For the text-containing cell, return its midpoint in (X, Y) coordinate format. 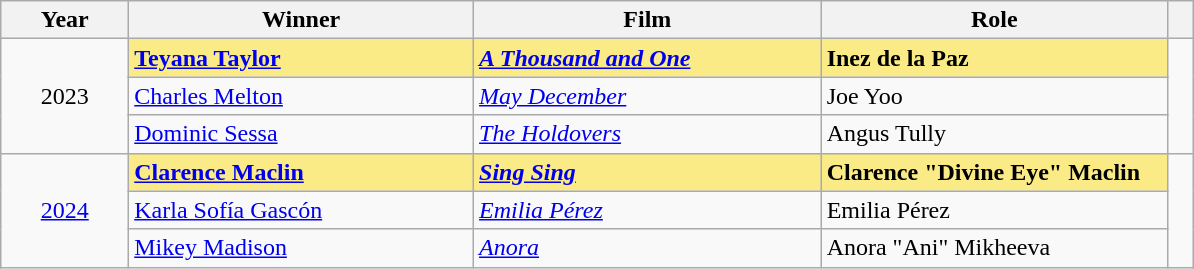
Anora (648, 248)
Anora "Ani" Mikheeva (994, 248)
Film (648, 20)
Joe Yoo (994, 96)
The Holdovers (648, 134)
Sing Sing (648, 172)
A Thousand and One (648, 58)
Dominic Sessa (302, 134)
Year (65, 20)
Charles Melton (302, 96)
Winner (302, 20)
2023 (65, 96)
Clarence "Divine Eye" Maclin (994, 172)
Clarence Maclin (302, 172)
Mikey Madison (302, 248)
Karla Sofía Gascón (302, 210)
Inez de la Paz (994, 58)
Teyana Taylor (302, 58)
May December (648, 96)
Angus Tully (994, 134)
Role (994, 20)
2024 (65, 210)
